Detect which cell encompasses the target text, then output its [x, y] center coordinate. 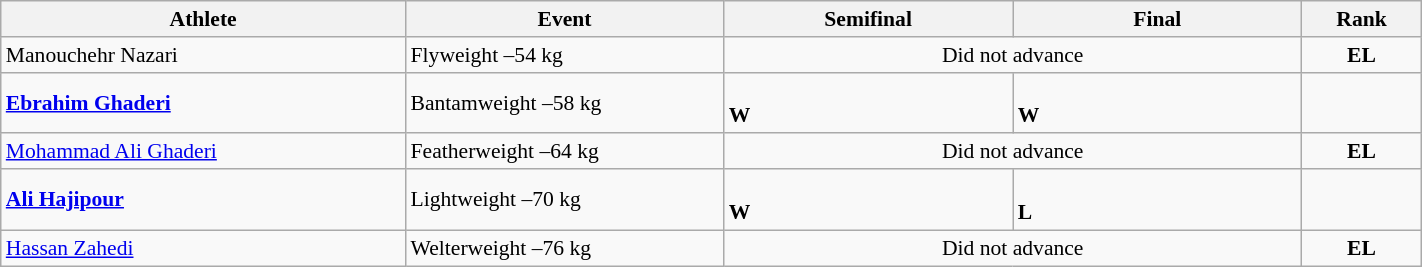
Final [1158, 19]
Lightweight –70 kg [565, 200]
Mohammad Ali Ghaderi [204, 152]
Featherweight –64 kg [565, 152]
Athlete [204, 19]
Flyweight –54 kg [565, 55]
Event [565, 19]
Ebrahim Ghaderi [204, 102]
Manouchehr Nazari [204, 55]
Hassan Zahedi [204, 248]
Welterweight –76 kg [565, 248]
Rank [1362, 19]
Bantamweight –58 kg [565, 102]
Ali Hajipour [204, 200]
Semifinal [868, 19]
L [1158, 200]
